Capture the cell that displays the provided text and extract its [x, y] central coordinate. 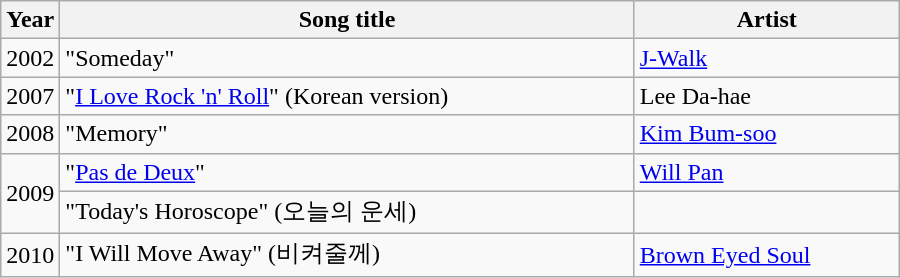
"I Will Move Away" (비켜줄께) [347, 256]
"I Love Rock 'n' Roll" (Korean version) [347, 96]
2002 [30, 58]
Song title [347, 20]
Will Pan [766, 172]
2009 [30, 194]
J-Walk [766, 58]
Kim Bum-soo [766, 134]
2010 [30, 256]
Lee Da-hae [766, 96]
2007 [30, 96]
Artist [766, 20]
"Someday" [347, 58]
"Today's Horoscope" (오늘의 운세) [347, 212]
2008 [30, 134]
Year [30, 20]
Brown Eyed Soul [766, 256]
"Memory" [347, 134]
"Pas de Deux" [347, 172]
